For the text-containing cell, return its midpoint in [X, Y] coordinate format. 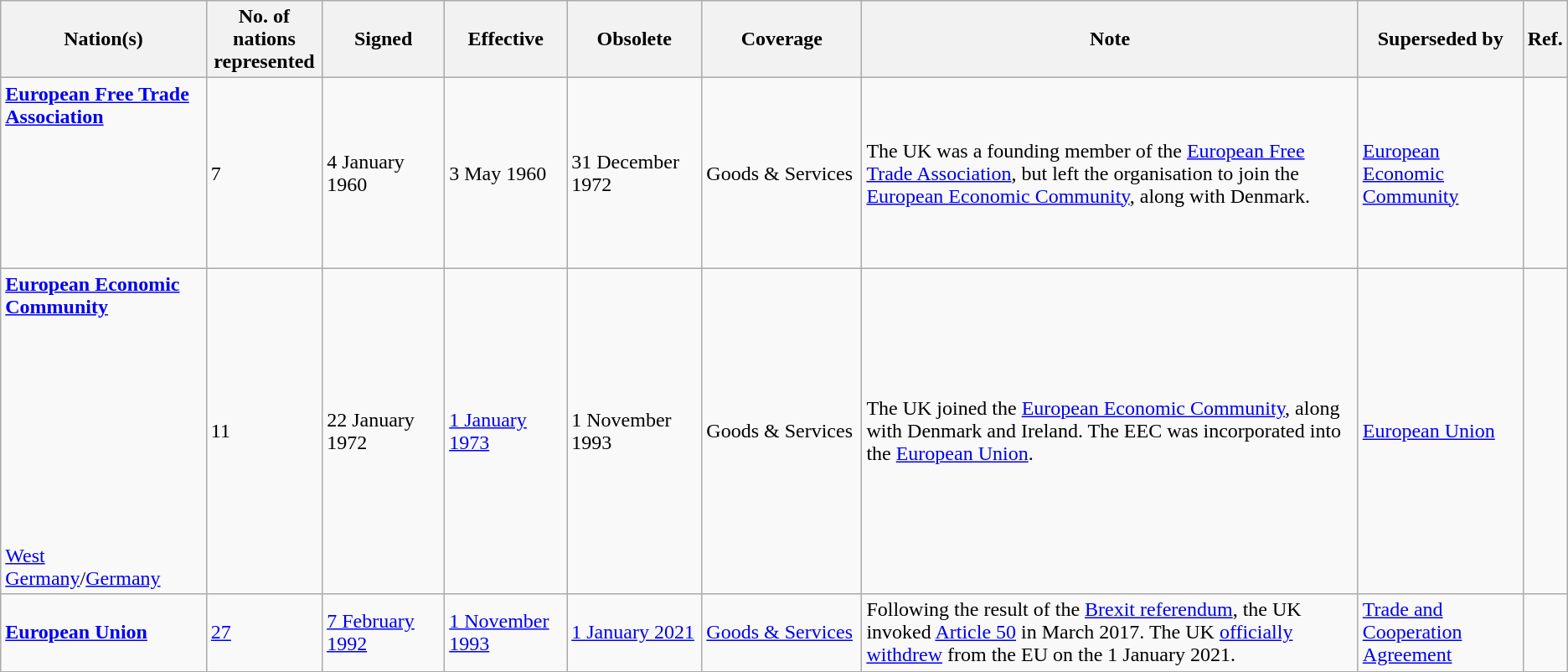
Coverage [782, 39]
Signed [384, 39]
1 January 1973 [506, 431]
3 May 1960 [506, 173]
Effective [506, 39]
Nation(s) [104, 39]
European Free Trade Association [104, 173]
European Economic Community West Germany/Germany [104, 431]
Following the result of the Brexit referendum, the UK invoked Article 50 in March 2017. The UK officially withdrew from the EU on the 1 January 2021. [1110, 633]
Obsolete [635, 39]
11 [264, 431]
The UK joined the European Economic Community, along with Denmark and Ireland. The EEC was incorporated into the European Union. [1110, 431]
7 February 1992 [384, 633]
Note [1110, 39]
22 January 1972 [384, 431]
European Economic Community [1441, 173]
7 [264, 173]
27 [264, 633]
Superseded by [1441, 39]
No. of nationsrepresented [264, 39]
Ref. [1545, 39]
Trade and Cooperation Agreement [1441, 633]
31 December 1972 [635, 173]
4 January 1960 [384, 173]
1 January 2021 [635, 633]
